For the text-containing cell, return its midpoint in (X, Y) coordinate format. 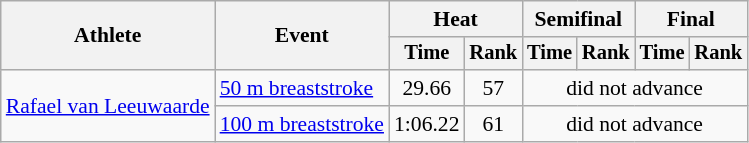
Athlete (108, 36)
Rafael van Leeuwaarde (108, 106)
Semifinal (578, 19)
1:06.22 (426, 124)
Event (302, 36)
57 (494, 88)
50 m breaststroke (302, 88)
Heat (456, 19)
61 (494, 124)
100 m breaststroke (302, 124)
Final (691, 19)
29.66 (426, 88)
